Determine the (X, Y) coordinate at the center of the cell enclosing the given text.  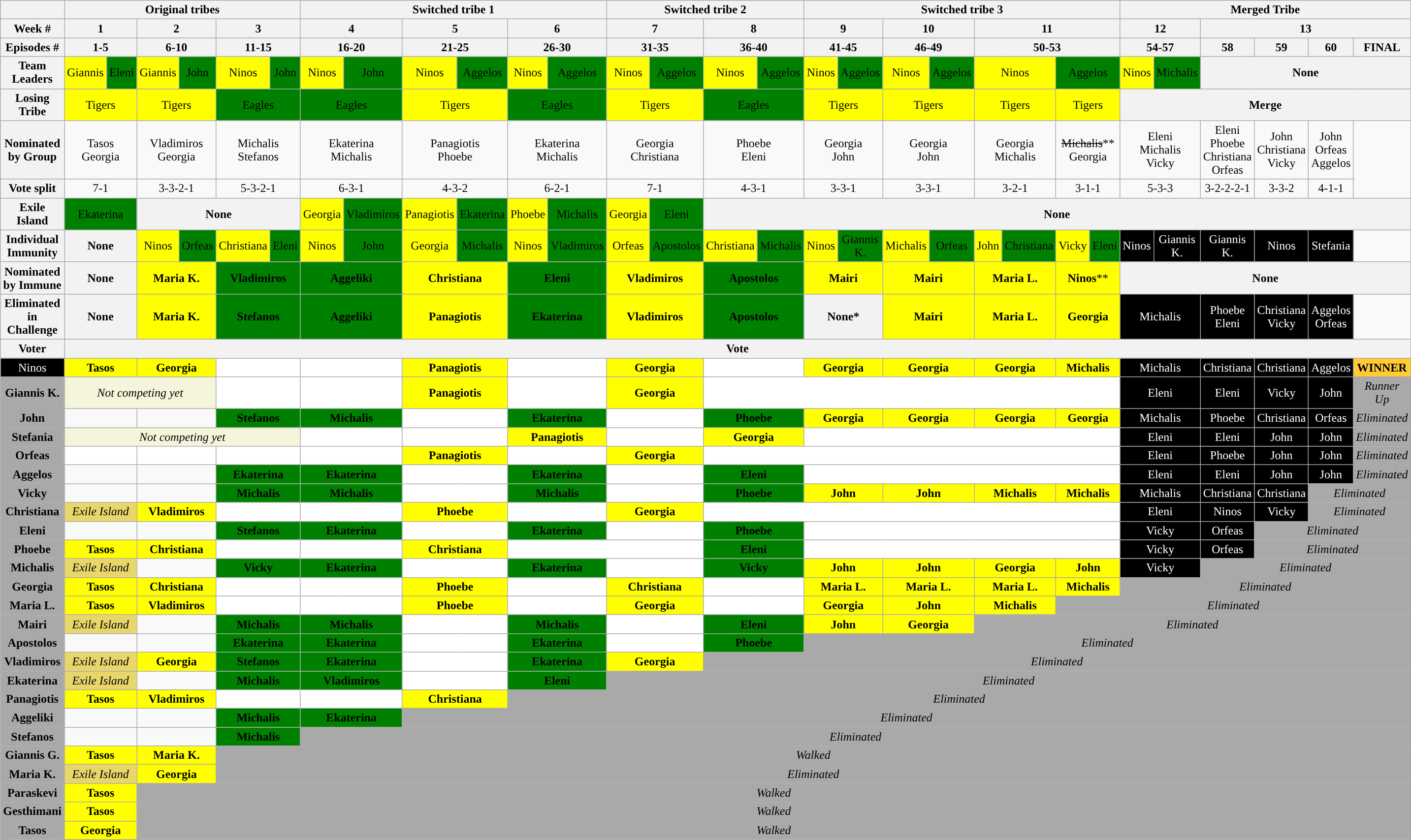
31-35 (655, 47)
FINAL (1382, 47)
3-3-2 (1282, 188)
3 (258, 29)
EleniPhoebeChristianaOrfeas (1227, 150)
Eliminated in Challenge (32, 316)
Michalis**Georgia (1088, 150)
50-53 (1047, 47)
6-2-1 (557, 188)
Team Leaders (32, 73)
Nominated by Group (32, 150)
36-40 (753, 47)
Voter (32, 348)
Merge (1265, 104)
7 (655, 29)
5-3-2-1 (258, 188)
5 (455, 29)
Original tribes (182, 10)
Switched tribe 1 (453, 10)
ChristianaVicky (1282, 316)
1 (100, 29)
Paraskevi (32, 793)
Nominated by Immune (32, 278)
JohnChristianaVicky (1282, 150)
41-45 (843, 47)
JohnOrfeasAggelos (1331, 150)
4 (352, 29)
59 (1282, 47)
MichalisStefanos (258, 150)
5-3-3 (1160, 188)
54-57 (1160, 47)
10 (929, 29)
Merged Tribe (1265, 10)
60 (1331, 47)
12 (1160, 29)
TasosGeorgia (100, 150)
26-30 (557, 47)
3-2-1 (1015, 188)
Gesthimani (32, 811)
Episodes # (32, 47)
9 (843, 29)
Losing Tribe (32, 104)
6-3-1 (352, 188)
6 (557, 29)
AggelosOrfeas (1331, 316)
21-25 (455, 47)
4-3-2 (455, 188)
EleniMichalisVicky (1160, 150)
Runner Up (1382, 393)
WINNER (1382, 368)
4-1-1 (1331, 188)
3-3-2-1 (176, 188)
GeorgiaMichalis (1015, 150)
None* (843, 316)
1-5 (100, 47)
Vote (738, 348)
Giannis G. (32, 755)
PanagiotisPhoebe (455, 150)
Switched tribe 2 (705, 10)
11-15 (258, 47)
3-1-1 (1088, 188)
58 (1227, 47)
13 (1306, 29)
Ninos** (1088, 278)
3-2-2-2-1 (1227, 188)
4-3-1 (753, 188)
Vote split (32, 188)
8 (753, 29)
6-10 (176, 47)
Individual Immunity (32, 246)
GeorgiaChristiana (655, 150)
11 (1047, 29)
16-20 (352, 47)
Week # (32, 29)
46-49 (929, 47)
2 (176, 29)
Switched tribe 3 (962, 10)
VladimirosGeorgia (176, 150)
